Scan for the cell matching the given text and deliver its [X, Y] coordinate at center. 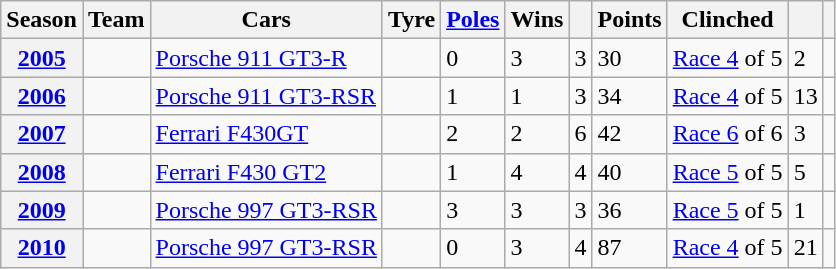
2008 [42, 172]
Porsche 911 GT3-RSR [266, 96]
Clinched [728, 20]
Ferrari F430 GT2 [266, 172]
Porsche 911 GT3-R [266, 58]
30 [630, 58]
42 [630, 134]
40 [630, 172]
6 [580, 134]
2009 [42, 210]
5 [806, 172]
2005 [42, 58]
Wins [537, 20]
2007 [42, 134]
Points [630, 20]
36 [630, 210]
Ferrari F430GT [266, 134]
Poles [473, 20]
Team [116, 20]
34 [630, 96]
13 [806, 96]
Cars [266, 20]
21 [806, 248]
2010 [42, 248]
2006 [42, 96]
Season [42, 20]
Tyre [411, 20]
87 [630, 248]
Race 6 of 6 [728, 134]
